Capture the cell that displays the provided text and extract its (X, Y) central coordinate. 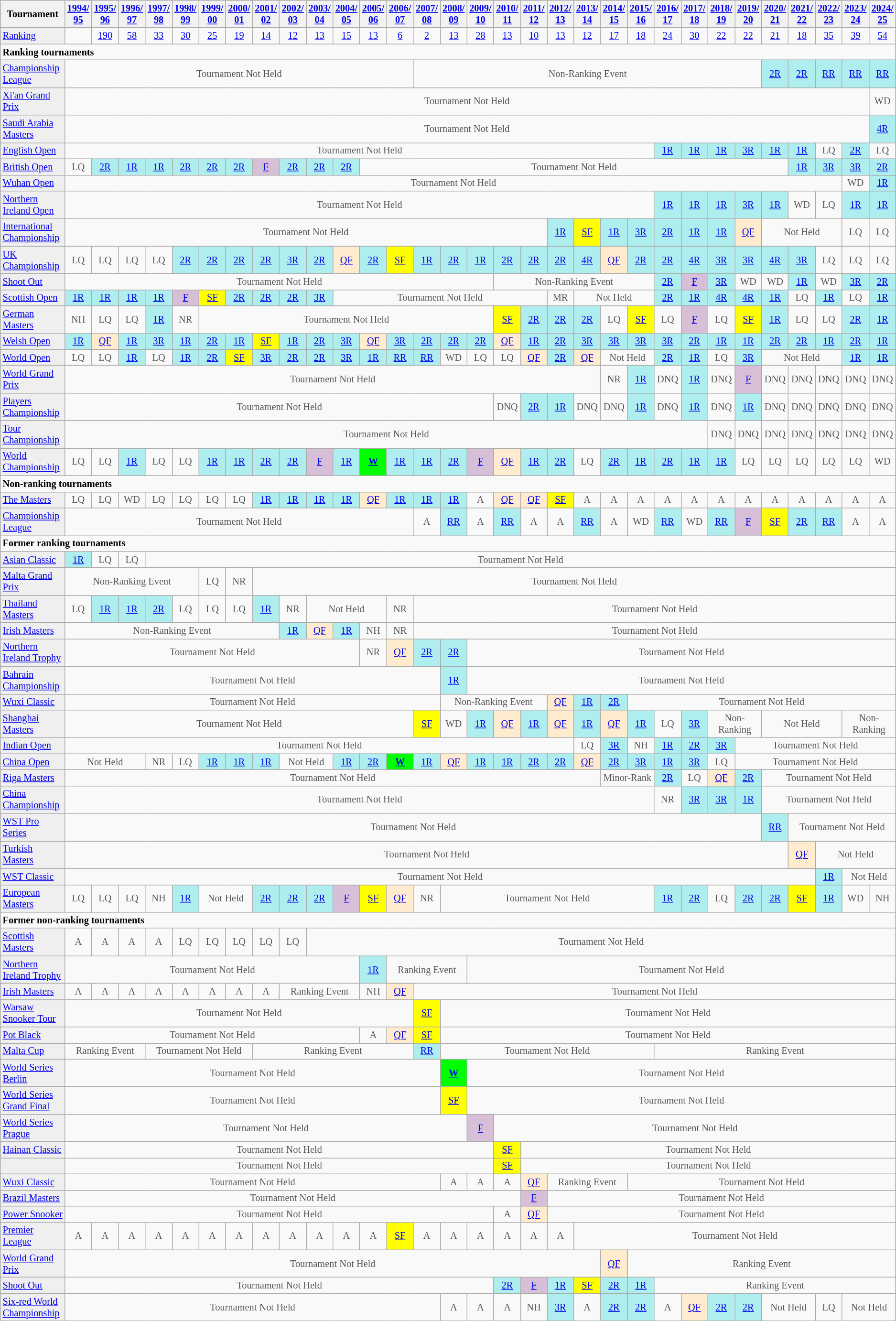
Northern Ireland Open (32, 205)
2011/12 (534, 14)
Asian Classic (32, 560)
1996/97 (132, 14)
28 (480, 36)
China Open (32, 762)
58 (132, 36)
39 (855, 36)
2007/08 (427, 14)
2014/15 (614, 14)
2004/05 (346, 14)
1997/98 (159, 14)
Bahrain Championship (32, 680)
Saudi Arabia Masters (32, 129)
2006/07 (400, 14)
2012/13 (561, 14)
14 (266, 36)
2001/02 (266, 14)
2002/03 (293, 14)
WST Classic (32, 877)
Hainan Classic (32, 1150)
Scottish Masters (32, 942)
1998/99 (185, 14)
Turkish Masters (32, 855)
Xi'an Grand Prix (32, 101)
Thailand Masters (32, 609)
Former non-ranking tournaments (448, 920)
1994/95 (78, 14)
2021/22 (802, 14)
2003/04 (320, 14)
World Series Grand Final (32, 1101)
WST Pro Series (32, 827)
European Masters (32, 899)
Warsaw Snooker Tour (32, 1013)
Shanghai Masters (32, 724)
Power Snooker (32, 1214)
British Open (32, 167)
1999/00 (212, 14)
6 (400, 36)
2023/24 (855, 14)
24 (668, 36)
Players Championship (32, 407)
2024/25 (882, 14)
Riga Masters (32, 778)
World Open (32, 357)
10 (534, 36)
2016/17 (668, 14)
54 (882, 36)
International Championship (32, 232)
2022/23 (829, 14)
2017/18 (694, 14)
Non-ranking tournaments (448, 484)
UK Championship (32, 260)
Six-red World Championship (32, 1307)
17 (614, 36)
2019/20 (748, 14)
190 (105, 36)
2009/10 (480, 14)
2010/11 (507, 14)
German Masters (32, 320)
World Championship (32, 462)
2013/14 (587, 14)
World Series Prague (32, 1128)
Welsh Open (32, 341)
2020/21 (775, 14)
25 (212, 36)
Ranking (32, 36)
Scottish Open (32, 298)
2008/09 (453, 14)
33 (159, 36)
Former ranking tournaments (448, 543)
World Series Berlin (32, 1073)
Tournament (32, 14)
MR (561, 298)
The Masters (32, 500)
19 (239, 36)
China Championship (32, 800)
English Open (32, 151)
Indian Open (32, 746)
Brazil Masters (32, 1198)
15 (346, 36)
1995/96 (105, 14)
2005/06 (373, 14)
Minor-Rank (627, 778)
2015/16 (641, 14)
2000/01 (239, 14)
Ranking tournaments (448, 52)
Malta Grand Prix (32, 581)
2 (427, 36)
Pot Black (32, 1035)
Wuhan Open (32, 183)
21 (775, 36)
Tour Championship (32, 434)
35 (829, 36)
2018/19 (721, 14)
Premier League (32, 1236)
Malta Cup (32, 1051)
